Identify which cell holds the provided text, then report its [X, Y] central coordinate. 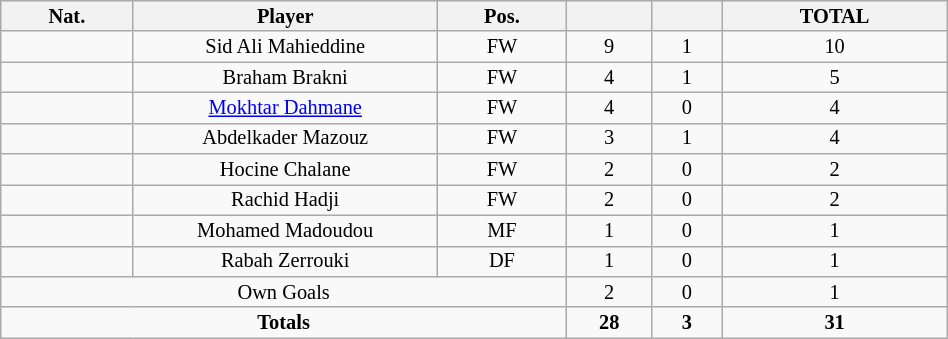
5 [834, 78]
Mokhtar Dahmane [285, 108]
9 [608, 46]
TOTAL [834, 16]
Nat. [67, 16]
Hocine Chalane [285, 170]
Sid Ali Mahieddine [285, 46]
DF [502, 262]
28 [608, 322]
Mohamed Madoudou [285, 230]
Abdelkader Mazouz [285, 138]
Player [285, 16]
10 [834, 46]
MF [502, 230]
Totals [284, 322]
Rabah Zerrouki [285, 262]
Rachid Hadji [285, 200]
Own Goals [284, 292]
Braham Brakni [285, 78]
Pos. [502, 16]
31 [834, 322]
